Capture the cell that displays the provided text and extract its (x, y) central coordinate. 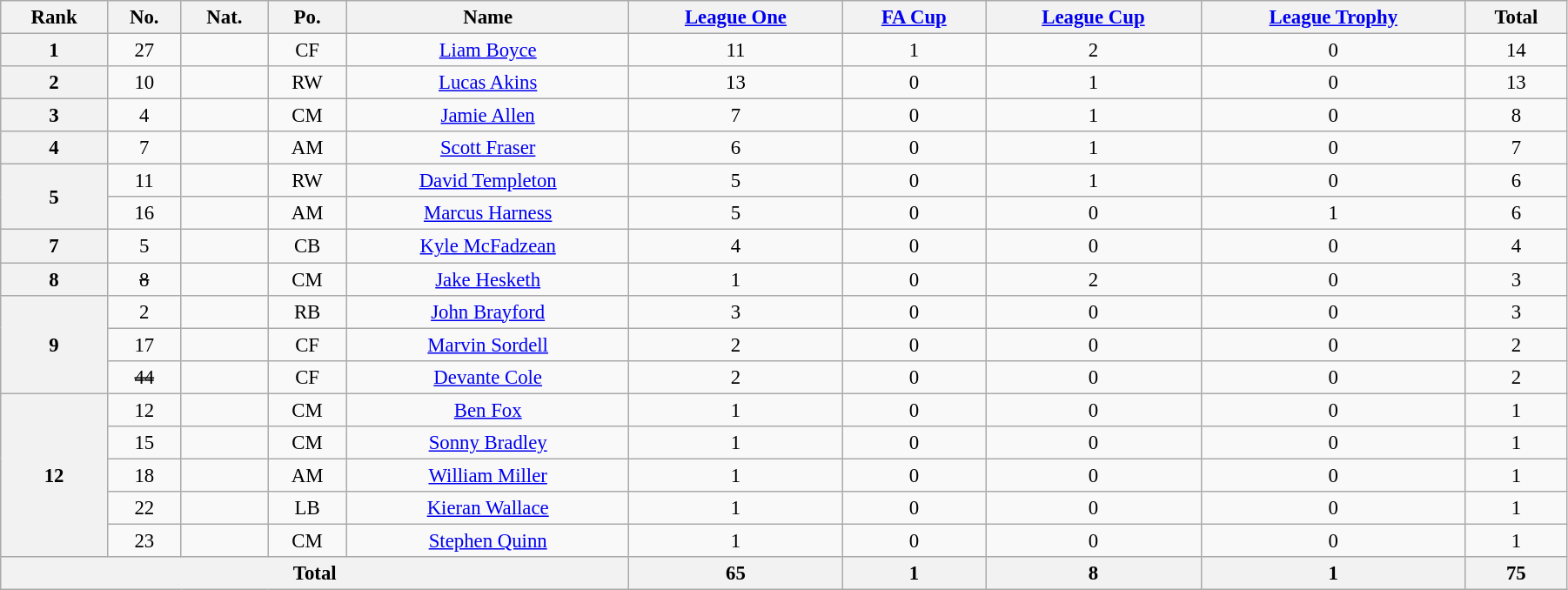
10 (144, 83)
9 (54, 345)
Devante Cole (488, 377)
44 (144, 377)
Rank (54, 17)
Scott Fraser (488, 148)
Name (488, 17)
65 (736, 573)
Kyle McFadzean (488, 246)
Marcus Harness (488, 213)
Ben Fox (488, 410)
John Brayford (488, 312)
16 (144, 213)
League Cup (1093, 17)
FA Cup (914, 17)
15 (144, 443)
18 (144, 475)
23 (144, 540)
William Miller (488, 475)
27 (144, 50)
Jake Hesketh (488, 279)
CB (308, 246)
22 (144, 508)
Jamie Allen (488, 116)
75 (1516, 573)
League One (736, 17)
RB (308, 312)
14 (1516, 50)
LB (308, 508)
Sonny Bradley (488, 443)
17 (144, 345)
League Trophy (1333, 17)
Lucas Akins (488, 83)
David Templeton (488, 181)
Liam Boyce (488, 50)
Nat. (224, 17)
Marvin Sordell (488, 345)
Po. (308, 17)
Kieran Wallace (488, 508)
No. (144, 17)
Stephen Quinn (488, 540)
